For the text-containing cell, return its midpoint in [X, Y] coordinate format. 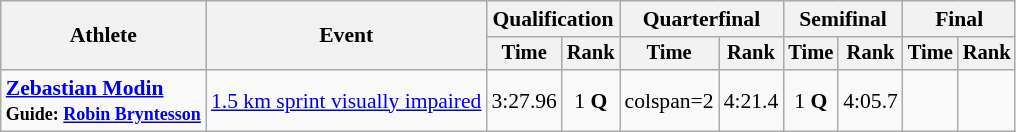
colspan=2 [670, 100]
Zebastian ModinGuide: Robin Bryntesson [104, 100]
Qualification [552, 19]
Semifinal [843, 19]
Event [346, 36]
3:27.96 [524, 100]
Final [959, 19]
1.5 km sprint visually impaired [346, 100]
Quarterfinal [702, 19]
4:05.7 [870, 100]
Athlete [104, 36]
4:21.4 [752, 100]
